Provide the (X, Y) coordinate of the cell's center where the given text is located.  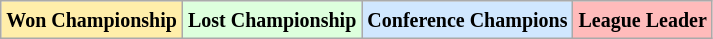
Lost Championship (272, 20)
Conference Champions (468, 20)
Won Championship (92, 20)
League Leader (642, 20)
